Extract the (x, y) coordinate from the center of the cell holding the provided text.  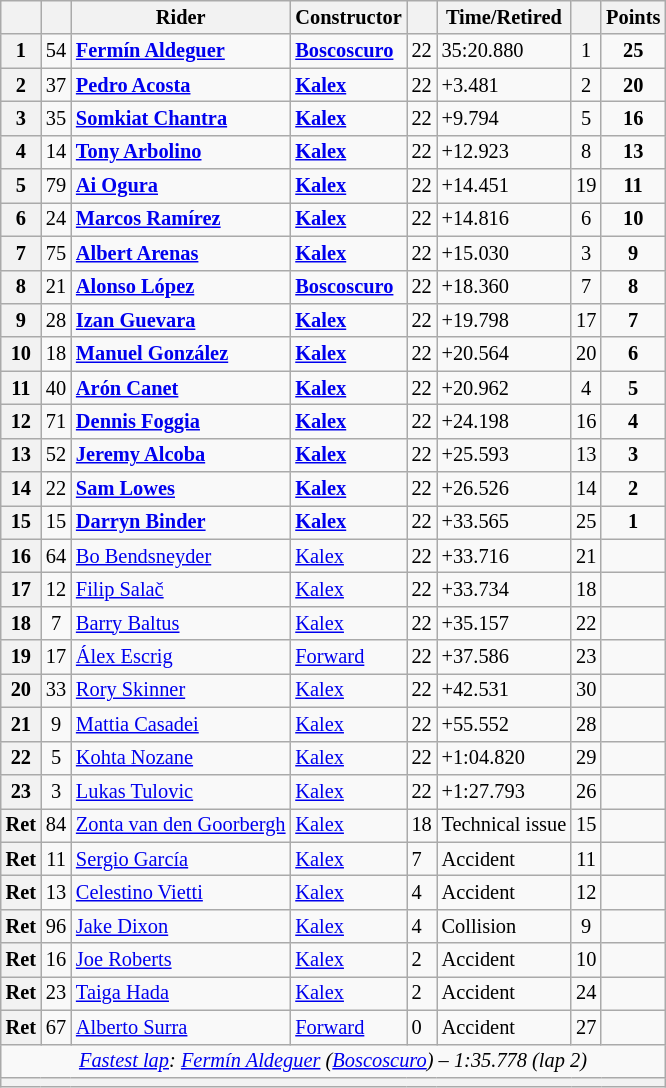
+20.564 (504, 354)
Sergio García (180, 859)
Álex Escrig (180, 657)
Jake Dixon (180, 926)
+24.198 (504, 421)
37 (56, 85)
52 (56, 455)
Tony Arbolino (180, 152)
+20.962 (504, 388)
Dennis Foggia (180, 421)
+33.565 (504, 522)
Taiga Hada (180, 993)
Fastest lap: Fermín Aldeguer (Boscoscuro) – 1:35.778 (lap 2) (333, 1061)
Jeremy Alcoba (180, 455)
Alonso López (180, 287)
+33.734 (504, 589)
+14.451 (504, 186)
+37.586 (504, 657)
+14.816 (504, 219)
Filip Salač (180, 589)
64 (56, 556)
Constructor (348, 17)
Darryn Binder (180, 522)
Technical issue (504, 825)
33 (56, 690)
Somkiat Chantra (180, 118)
Izan Guevara (180, 320)
+26.526 (504, 489)
Manuel González (180, 354)
Bo Bendsneyder (180, 556)
+18.360 (504, 287)
Points (633, 17)
+55.552 (504, 724)
+3.481 (504, 85)
Zonta van den Goorbergh (180, 825)
+12.923 (504, 152)
Rider (180, 17)
35:20.880 (504, 51)
Lukas Tulovic (180, 791)
Mattia Casadei (180, 724)
Sam Lowes (180, 489)
Kohta Nozane (180, 758)
35 (56, 118)
+19.798 (504, 320)
71 (56, 421)
67 (56, 1027)
26 (586, 791)
Albert Arenas (180, 253)
+1:04.820 (504, 758)
Joe Roberts (180, 960)
Ai Ogura (180, 186)
+35.157 (504, 623)
+1:27.793 (504, 791)
Time/Retired (504, 17)
54 (56, 51)
+33.716 (504, 556)
Pedro Acosta (180, 85)
Rory Skinner (180, 690)
75 (56, 253)
Collision (504, 926)
Alberto Surra (180, 1027)
40 (56, 388)
27 (586, 1027)
29 (586, 758)
Celestino Vietti (180, 892)
79 (56, 186)
96 (56, 926)
+42.531 (504, 690)
Barry Baltus (180, 623)
+25.593 (504, 455)
84 (56, 825)
Fermín Aldeguer (180, 51)
+9.794 (504, 118)
0 (422, 1027)
Marcos Ramírez (180, 219)
30 (586, 690)
+15.030 (504, 253)
Arón Canet (180, 388)
